Find where the given text appears and provide that cell's center as (x, y) coordinate. 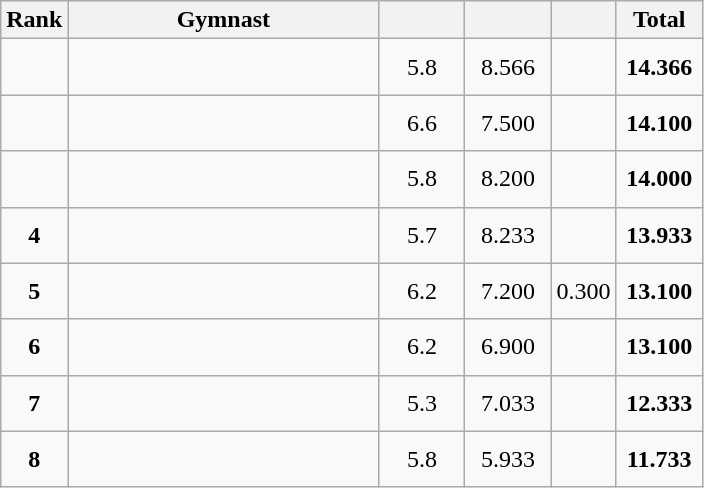
13.933 (659, 235)
5 (34, 291)
5.3 (422, 403)
11.733 (659, 459)
Gymnast (224, 20)
8.200 (508, 179)
6.900 (508, 347)
0.300 (584, 291)
7.200 (508, 291)
14.100 (659, 123)
5.933 (508, 459)
6.6 (422, 123)
6 (34, 347)
14.366 (659, 67)
14.000 (659, 179)
8.233 (508, 235)
8 (34, 459)
7.500 (508, 123)
7.033 (508, 403)
7 (34, 403)
12.333 (659, 403)
4 (34, 235)
5.7 (422, 235)
Rank (34, 20)
8.566 (508, 67)
Total (659, 20)
